Capture the cell that displays the provided text and extract its (x, y) central coordinate. 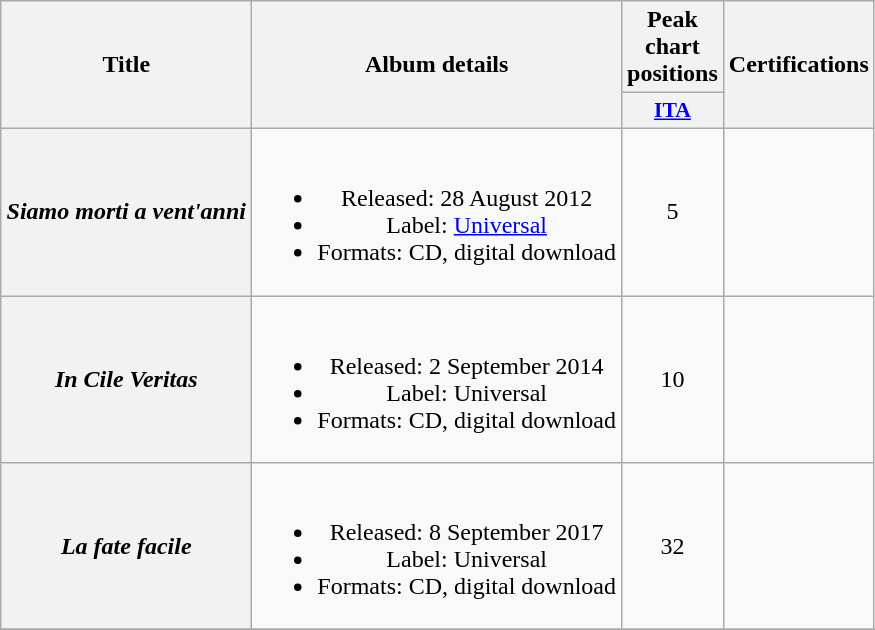
Released: 8 September 2017Label: UniversalFormats: CD, digital download (437, 546)
ITA (673, 111)
Released: 2 September 2014Label: UniversalFormats: CD, digital download (437, 380)
Title (126, 65)
10 (673, 380)
In Cile Veritas (126, 380)
32 (673, 546)
Certifications (798, 65)
Album details (437, 65)
5 (673, 212)
La fate facile (126, 546)
Siamo morti a vent'anni (126, 212)
Peak chart positions (673, 47)
Released: 28 August 2012Label: UniversalFormats: CD, digital download (437, 212)
